Output the (X, Y) coordinate of the center of the cell containing the given text.  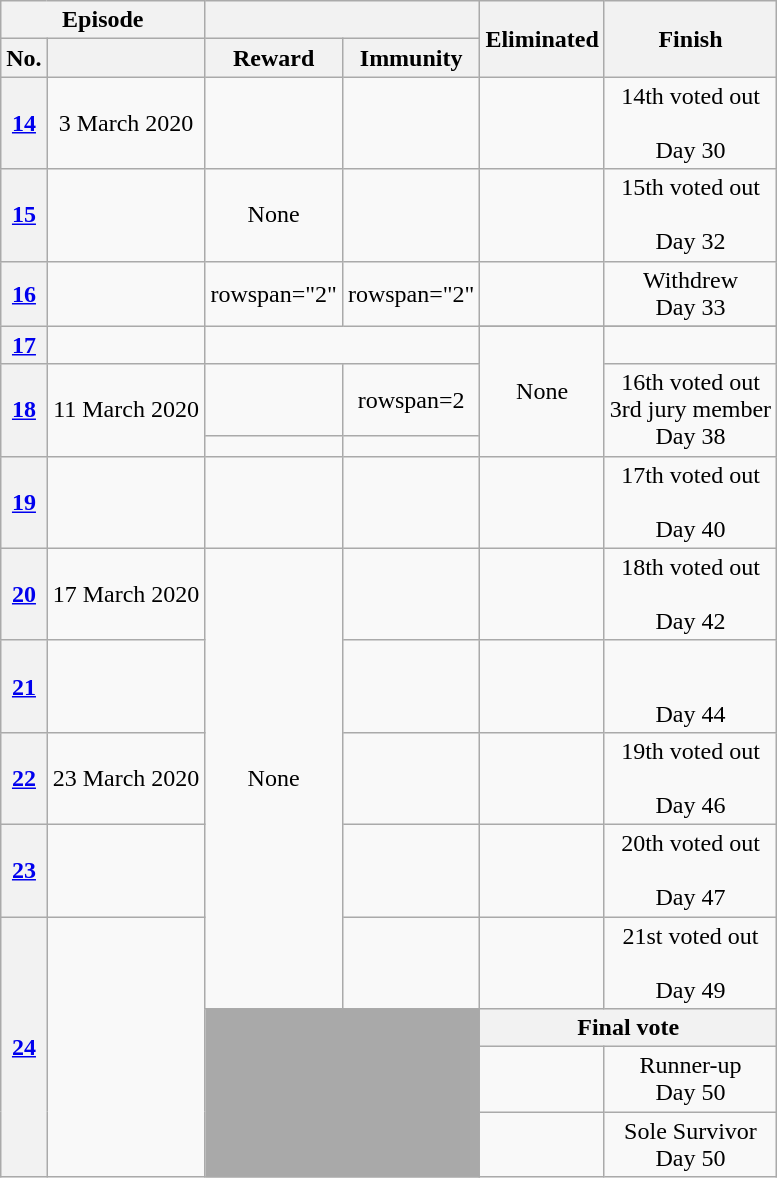
19th voted outDay 46 (690, 778)
Episode (103, 20)
Eliminated (542, 39)
No. (24, 58)
22 (24, 778)
23 (24, 870)
Day 44 (690, 686)
Final vote (628, 1028)
11 March 2020 (126, 410)
23 March 2020 (126, 778)
WithdrewDay 33 (690, 294)
17 March 2020 (126, 594)
14th voted outDay 30 (690, 123)
21 (24, 686)
17 (24, 345)
16th voted out3rd jury memberDay 38 (690, 410)
18 (24, 410)
20 (24, 594)
19 (24, 502)
17th voted outDay 40 (690, 502)
Sole SurvivorDay 50 (690, 1144)
16 (24, 294)
3 March 2020 (126, 123)
21st voted outDay 49 (690, 962)
18th voted outDay 42 (690, 594)
15 (24, 215)
14 (24, 123)
Finish (690, 39)
15th voted outDay 32 (690, 215)
rowspan=2 (411, 400)
Immunity (411, 58)
Runner-upDay 50 (690, 1080)
Reward (274, 58)
20th voted outDay 47 (690, 870)
24 (24, 1046)
